Scan for the cell matching the given text and deliver its [X, Y] coordinate at center. 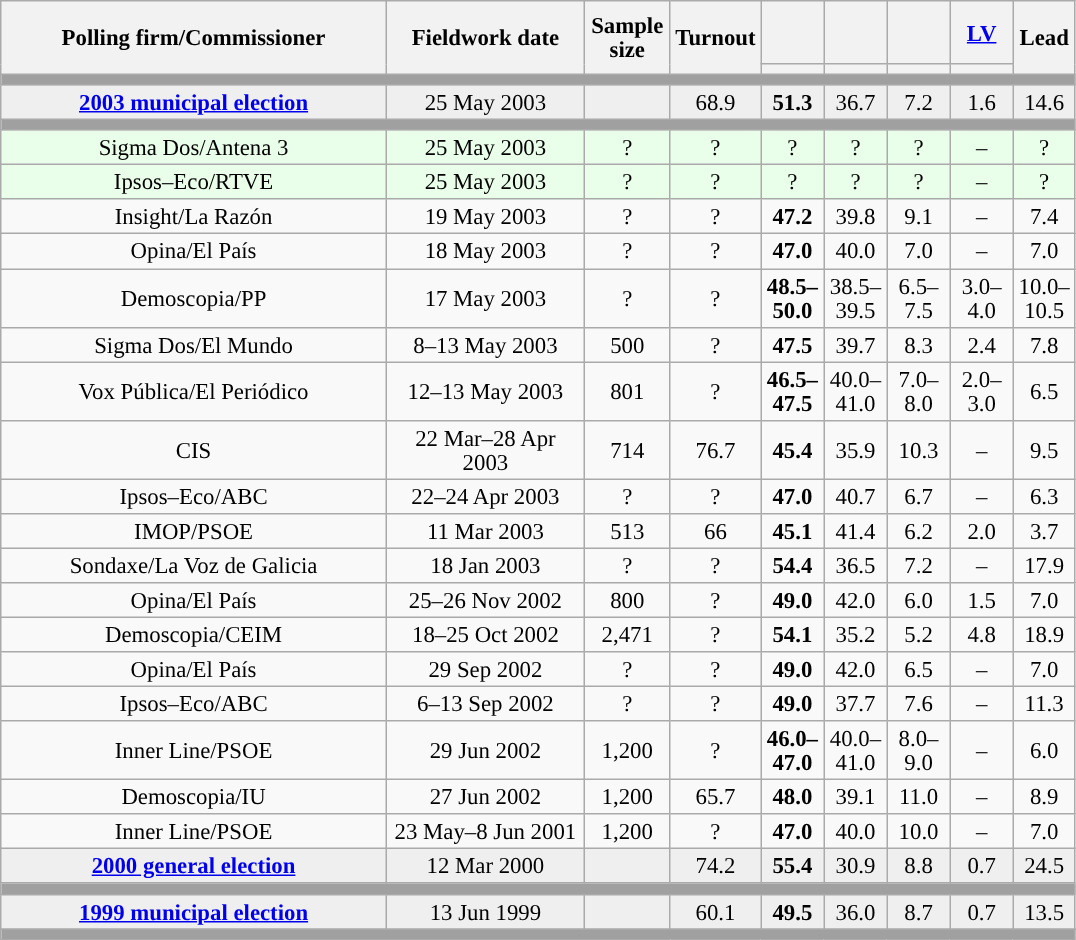
800 [627, 600]
1.6 [982, 102]
37.7 [856, 704]
2.4 [982, 344]
23 May–8 Jun 2001 [485, 832]
8.0–9.0 [918, 750]
11.0 [918, 798]
46.0–47.0 [792, 750]
54.4 [792, 566]
IMOP/PSOE [194, 532]
Lead [1044, 38]
8.3 [918, 344]
48.5–50.0 [792, 298]
2003 municipal election [194, 102]
7.0–8.0 [918, 392]
Demoscopia/CEIM [194, 634]
Insight/La Razón [194, 218]
27 Jun 2002 [485, 798]
Sigma Dos/El Mundo [194, 344]
Demoscopia/IU [194, 798]
Turnout [716, 38]
6.3 [1044, 496]
55.4 [792, 866]
17 May 2003 [485, 298]
76.7 [716, 450]
29 Jun 2002 [485, 750]
5.2 [918, 634]
45.4 [792, 450]
10.0–10.5 [1044, 298]
10.3 [918, 450]
2.0–3.0 [982, 392]
7.6 [918, 704]
12–13 May 2003 [485, 392]
3.0–4.0 [982, 298]
9.1 [918, 218]
1.5 [982, 600]
18 Jan 2003 [485, 566]
9.5 [1044, 450]
51.3 [792, 102]
47.2 [792, 218]
13 Jun 1999 [485, 912]
8.9 [1044, 798]
6.2 [918, 532]
66 [716, 532]
40.7 [856, 496]
Polling firm/Commissioner [194, 38]
17.9 [1044, 566]
46.5–47.5 [792, 392]
12 Mar 2000 [485, 866]
45.1 [792, 532]
35.9 [856, 450]
18 May 2003 [485, 252]
Ipsos–Eco/RTVE [194, 182]
3.7 [1044, 532]
Vox Pública/El Periódico [194, 392]
11.3 [1044, 704]
38.5–39.5 [856, 298]
6.5–7.5 [918, 298]
CIS [194, 450]
500 [627, 344]
39.8 [856, 218]
8.7 [918, 912]
10.0 [918, 832]
14.6 [1044, 102]
29 Sep 2002 [485, 670]
6.7 [918, 496]
49.5 [792, 912]
18–25 Oct 2002 [485, 634]
8.8 [918, 866]
39.7 [856, 344]
4.8 [982, 634]
11 Mar 2003 [485, 532]
19 May 2003 [485, 218]
6–13 Sep 2002 [485, 704]
Sigma Dos/Antena 3 [194, 148]
25–26 Nov 2002 [485, 600]
13.5 [1044, 912]
7.8 [1044, 344]
18.9 [1044, 634]
65.7 [716, 798]
1999 municipal election [194, 912]
7.4 [1044, 218]
22 Mar–28 Apr 2003 [485, 450]
513 [627, 532]
22–24 Apr 2003 [485, 496]
36.0 [856, 912]
2.0 [982, 532]
2,471 [627, 634]
36.7 [856, 102]
36.5 [856, 566]
8–13 May 2003 [485, 344]
Sample size [627, 38]
801 [627, 392]
68.9 [716, 102]
Sondaxe/La Voz de Galicia [194, 566]
54.1 [792, 634]
74.2 [716, 866]
714 [627, 450]
39.1 [856, 798]
2000 general election [194, 866]
35.2 [856, 634]
LV [982, 32]
48.0 [792, 798]
Demoscopia/PP [194, 298]
47.5 [792, 344]
Fieldwork date [485, 38]
60.1 [716, 912]
30.9 [856, 866]
24.5 [1044, 866]
41.4 [856, 532]
